Return [x, y] of the center of cell containing provided text 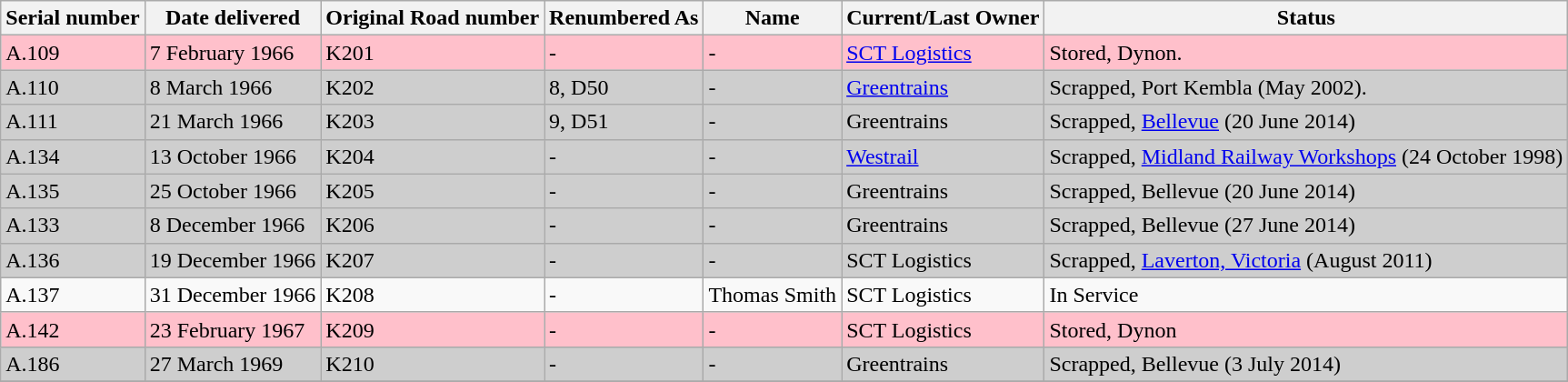
8, D50 [624, 87]
A.110 [73, 87]
K201 [433, 53]
K202 [433, 87]
Thomas Smith [773, 295]
In Service [1306, 295]
25 October 1966 [233, 191]
A.186 [73, 364]
Date delivered [233, 18]
K209 [433, 329]
A.135 [73, 191]
Status [1306, 18]
A.133 [73, 226]
K205 [433, 191]
8 December 1966 [233, 226]
Scrapped, Bellevue (27 June 2014) [1306, 226]
K207 [433, 260]
K204 [433, 156]
21 March 1966 [233, 122]
Renumbered As [624, 18]
Stored, Dynon [1306, 329]
A.142 [73, 329]
Scrapped, Laverton, Victoria (August 2011) [1306, 260]
31 December 1966 [233, 295]
Scrapped, Bellevue (3 July 2014) [1306, 364]
A.136 [73, 260]
23 February 1967 [233, 329]
8 March 1966 [233, 87]
13 October 1966 [233, 156]
A.109 [73, 53]
Current/Last Owner [944, 18]
Original Road number [433, 18]
19 December 1966 [233, 260]
K210 [433, 364]
Name [773, 18]
A.111 [73, 122]
A.134 [73, 156]
K203 [433, 122]
K208 [433, 295]
Scrapped, Midland Railway Workshops (24 October 1998) [1306, 156]
Scrapped, Port Kembla (May 2002). [1306, 87]
27 March 1969 [233, 364]
Serial number [73, 18]
K206 [433, 226]
Stored, Dynon. [1306, 53]
A.137 [73, 295]
7 February 1966 [233, 53]
9, D51 [624, 122]
Westrail [944, 156]
